Output the (x, y) coordinate of the center of the cell containing the given text.  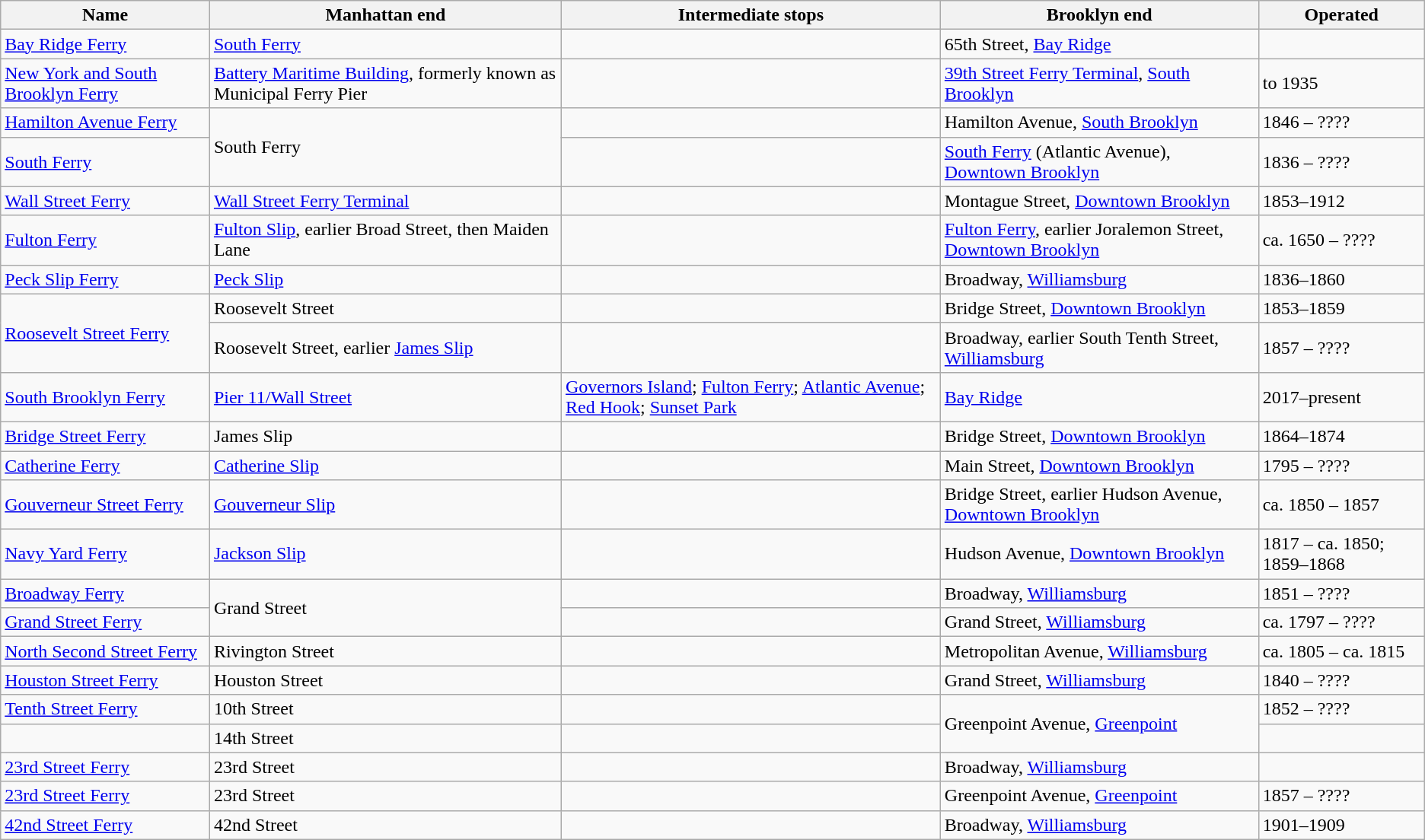
Roosevelt Street Ferry (105, 333)
Bridge Street Ferry (105, 436)
Manhattan end (385, 15)
Tenth Street Ferry (105, 709)
1864–1874 (1341, 436)
1853–1912 (1341, 201)
1851 – ???? (1341, 593)
Brooklyn end (1099, 15)
Hamilton Avenue, South Brooklyn (1099, 123)
Governors Island; Fulton Ferry; Atlantic Avenue; Red Hook; Sunset Park (751, 397)
ca. 1805 – ca. 1815 (1341, 651)
1901–1909 (1341, 825)
1817 – ca. 1850; 1859–1868 (1341, 554)
Main Street, Downtown Brooklyn (1099, 465)
39th Street Ferry Terminal, South Brooklyn (1099, 84)
Montague Street, Downtown Brooklyn (1099, 201)
Houston Street Ferry (105, 680)
New York and South Brooklyn Ferry (105, 84)
Bridge Street, earlier Hudson Avenue, Downtown Brooklyn (1099, 505)
Name (105, 15)
Peck Slip Ferry (105, 279)
65th Street, Bay Ridge (1099, 44)
1846 – ???? (1341, 123)
42nd Street (385, 825)
Roosevelt Street (385, 308)
Battery Maritime Building, formerly known as Municipal Ferry Pier (385, 84)
South Ferry (Atlantic Avenue), Downtown Brooklyn (1099, 161)
1852 – ???? (1341, 709)
Grand Street Ferry (105, 622)
Broadway, earlier South Tenth Street, Williamsburg (1099, 347)
Fulton Slip, earlier Broad Street, then Maiden Lane (385, 240)
14th Street (385, 738)
Bay Ridge (1099, 397)
Wall Street Ferry Terminal (385, 201)
1836 – ???? (1341, 161)
North Second Street Ferry (105, 651)
ca. 1850 – 1857 (1341, 505)
Intermediate stops (751, 15)
Broadway Ferry (105, 593)
1795 – ???? (1341, 465)
Grand Street (385, 608)
Hudson Avenue, Downtown Brooklyn (1099, 554)
ca. 1797 – ???? (1341, 622)
42nd Street Ferry (105, 825)
1853–1859 (1341, 308)
Roosevelt Street, earlier James Slip (385, 347)
Peck Slip (385, 279)
Hamilton Avenue Ferry (105, 123)
Fulton Ferry (105, 240)
Gouverneur Slip (385, 505)
to 1935 (1341, 84)
James Slip (385, 436)
Wall Street Ferry (105, 201)
Fulton Ferry, earlier Joralemon Street, Downtown Brooklyn (1099, 240)
Metropolitan Avenue, Williamsburg (1099, 651)
Navy Yard Ferry (105, 554)
Operated (1341, 15)
South Brooklyn Ferry (105, 397)
ca. 1650 – ???? (1341, 240)
2017–present (1341, 397)
Houston Street (385, 680)
Catherine Slip (385, 465)
Gouverneur Street Ferry (105, 505)
Jackson Slip (385, 554)
Bay Ridge Ferry (105, 44)
1840 – ???? (1341, 680)
10th Street (385, 709)
1836–1860 (1341, 279)
Pier 11/Wall Street (385, 397)
Rivington Street (385, 651)
Catherine Ferry (105, 465)
